Identify which cell holds the provided text, then report its [X, Y] central coordinate. 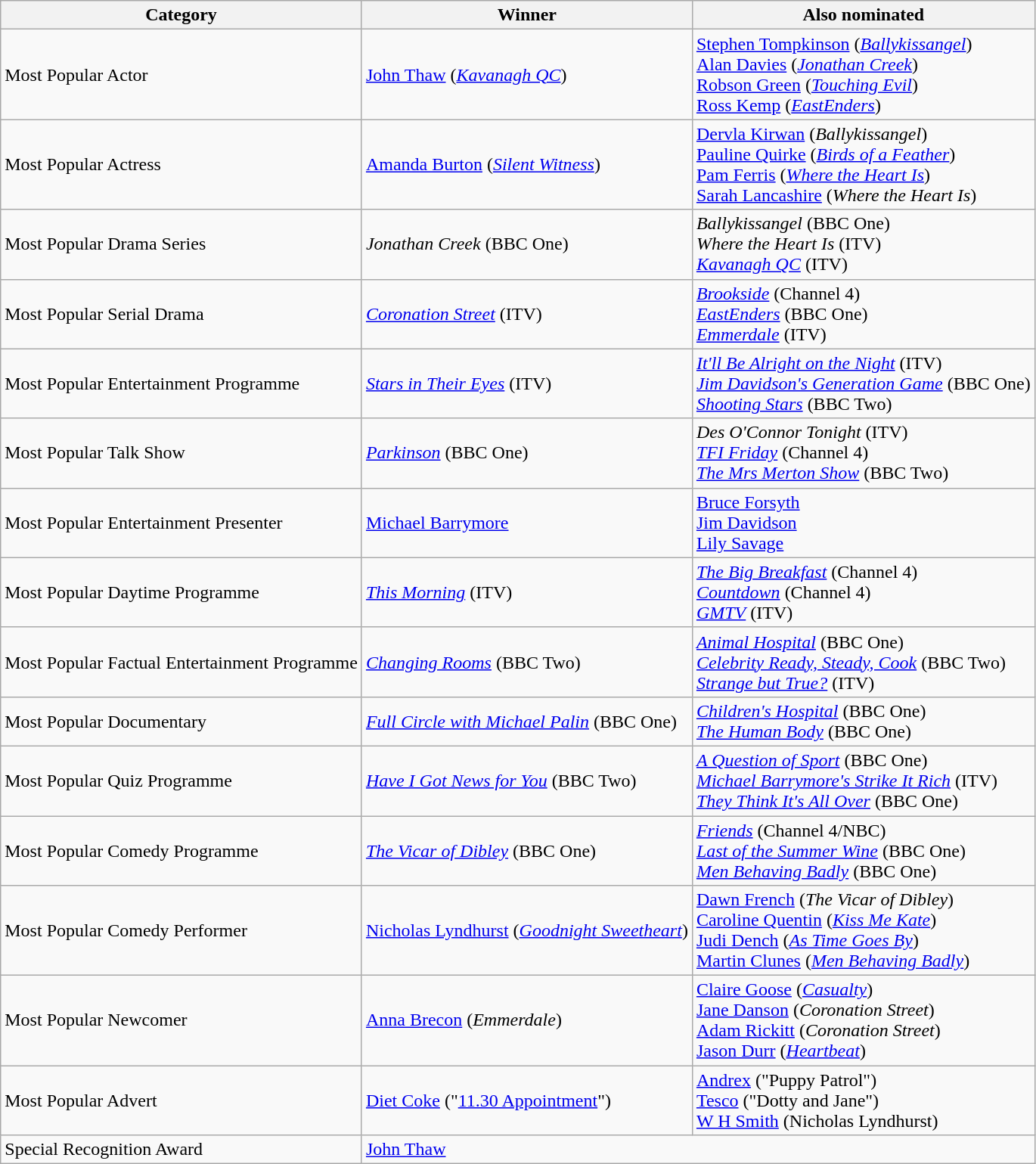
Most Popular Documentary [181, 722]
Winner [526, 15]
Dawn French (The Vicar of Dibley)Caroline Quentin (Kiss Me Kate)Judi Dench (As Time Goes By)Martin Clunes (Men Behaving Badly) [864, 930]
Anna Brecon (Emmerdale) [526, 1021]
Jonathan Creek (BBC One) [526, 244]
The Vicar of Dibley (BBC One) [526, 850]
Most Popular Serial Drama [181, 314]
Most Popular Drama Series [181, 244]
John Thaw [698, 1150]
Most Popular Comedy Programme [181, 850]
Friends (Channel 4/NBC)Last of the Summer Wine (BBC One)Men Behaving Badly (BBC One) [864, 850]
Most Popular Actress [181, 165]
Nicholas Lyndhurst (Goodnight Sweetheart) [526, 930]
This Morning (ITV) [526, 592]
Most Popular Daytime Programme [181, 592]
Have I Got News for You (BBC Two) [526, 781]
Most Popular Actor [181, 74]
Coronation Street (ITV) [526, 314]
It'll Be Alright on the Night (ITV)Jim Davidson's Generation Game (BBC One)Shooting Stars (BBC Two) [864, 383]
Brookside (Channel 4)EastEnders (BBC One)Emmerdale (ITV) [864, 314]
Most Popular Entertainment Programme [181, 383]
Ballykissangel (BBC One)Where the Heart Is (ITV)Kavanagh QC (ITV) [864, 244]
Most Popular Comedy Performer [181, 930]
Michael Barrymore [526, 523]
Most Popular Newcomer [181, 1021]
John Thaw (Kavanagh QC) [526, 74]
Most Popular Advert [181, 1100]
Special Recognition Award [181, 1150]
Changing Rooms (BBC Two) [526, 662]
Des O'Connor Tonight (ITV)TFI Friday (Channel 4)The Mrs Merton Show (BBC Two) [864, 453]
Full Circle with Michael Palin (BBC One) [526, 722]
A Question of Sport (BBC One)Michael Barrymore's Strike It Rich (ITV)They Think It's All Over (BBC One) [864, 781]
Most Popular Entertainment Presenter [181, 523]
Children's Hospital (BBC One)The Human Body (BBC One) [864, 722]
Stephen Tompkinson (Ballykissangel)Alan Davies (Jonathan Creek)Robson Green (Touching Evil)Ross Kemp (EastEnders) [864, 74]
The Big Breakfast (Channel 4)Countdown (Channel 4)GMTV (ITV) [864, 592]
Parkinson (BBC One) [526, 453]
Stars in Their Eyes (ITV) [526, 383]
Most Popular Talk Show [181, 453]
Also nominated [864, 15]
Claire Goose (Casualty)Jane Danson (Coronation Street)Adam Rickitt (Coronation Street)Jason Durr (Heartbeat) [864, 1021]
Andrex ("Puppy Patrol")Tesco ("Dotty and Jane")W H Smith (Nicholas Lyndhurst) [864, 1100]
Bruce ForsythJim DavidsonLily Savage [864, 523]
Category [181, 15]
Diet Coke ("11.30 Appointment") [526, 1100]
Amanda Burton (Silent Witness) [526, 165]
Most Popular Quiz Programme [181, 781]
Animal Hospital (BBC One)Celebrity Ready, Steady, Cook (BBC Two)Strange but True? (ITV) [864, 662]
Most Popular Factual Entertainment Programme [181, 662]
Dervla Kirwan (Ballykissangel)Pauline Quirke (Birds of a Feather)Pam Ferris (Where the Heart Is)Sarah Lancashire (Where the Heart Is) [864, 165]
